From the cell containing the given text, extract its center point as (X, Y) coordinate. 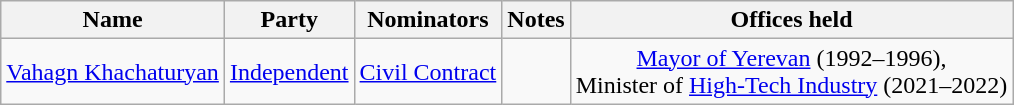
Civil Contract (428, 72)
Mayor of Yerevan (1992–1996),Minister of High-Tech Industry (2021–2022) (792, 72)
Vahagn Khachaturyan (113, 72)
Notes (536, 20)
Name (113, 20)
Nominators (428, 20)
Independent (289, 72)
Offices held (792, 20)
Party (289, 20)
